Detect which cell encompasses the target text, then output its [x, y] center coordinate. 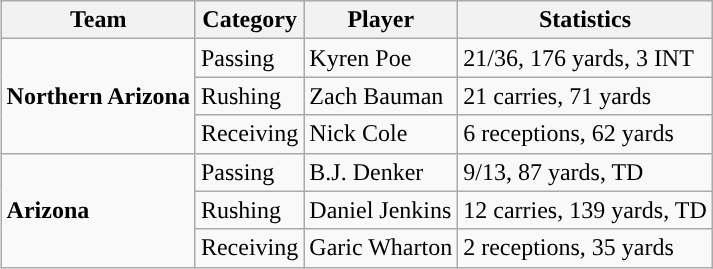
21/36, 176 yards, 3 INT [586, 58]
Team [98, 20]
Northern Arizona [98, 96]
Player [381, 20]
12 carries, 139 yards, TD [586, 210]
Daniel Jenkins [381, 210]
6 receptions, 62 yards [586, 134]
2 receptions, 35 yards [586, 248]
Arizona [98, 210]
21 carries, 71 yards [586, 96]
Nick Cole [381, 134]
Kyren Poe [381, 58]
B.J. Denker [381, 172]
Statistics [586, 20]
Garic Wharton [381, 248]
Category [249, 20]
Zach Bauman [381, 96]
9/13, 87 yards, TD [586, 172]
